Return [x, y] of the center of cell containing provided text 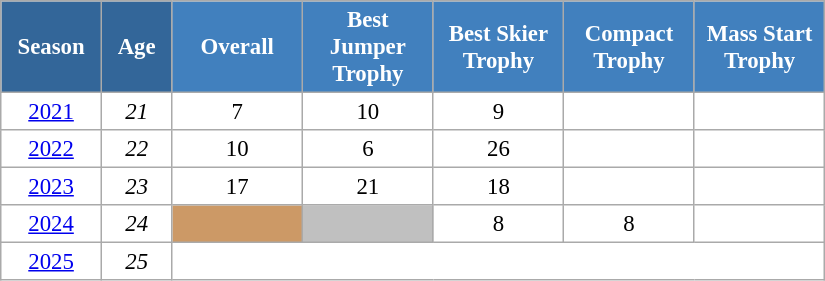
7 [238, 112]
Best JumperTrophy [368, 47]
Mass StartTrophy [760, 47]
Best SkierTrophy [498, 47]
CompactTrophy [630, 47]
Age [136, 47]
9 [498, 112]
18 [498, 187]
17 [238, 187]
25 [136, 262]
Overall [238, 47]
22 [136, 149]
24 [136, 224]
23 [136, 187]
2022 [52, 149]
2023 [52, 187]
26 [498, 149]
2025 [52, 262]
2021 [52, 112]
2024 [52, 224]
Season [52, 47]
6 [368, 149]
